Output the [X, Y] coordinate of the center of the cell containing the given text.  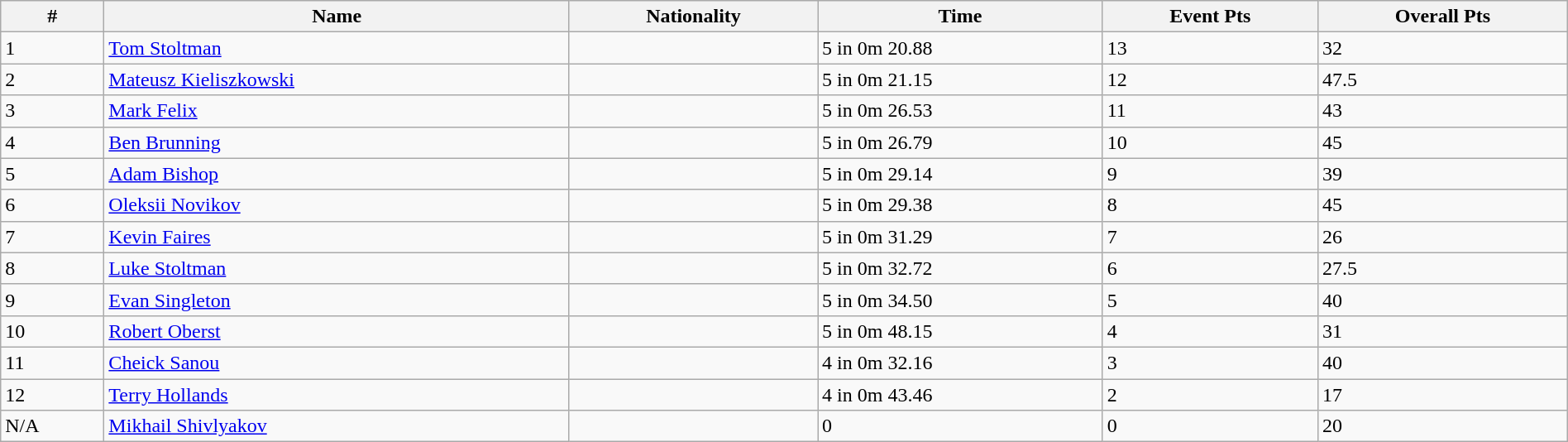
Cheick Sanou [337, 363]
5 in 0m 20.88 [961, 48]
13 [1210, 48]
Event Pts [1210, 17]
5 in 0m 31.29 [961, 237]
20 [1443, 426]
47.5 [1443, 79]
5 in 0m 26.53 [961, 111]
Evan Singleton [337, 300]
Robert Oberst [337, 331]
32 [1443, 48]
Mark Felix [337, 111]
Name [337, 17]
5 in 0m 32.72 [961, 268]
27.5 [1443, 268]
5 in 0m 29.14 [961, 174]
5 in 0m 29.38 [961, 205]
Mikhail Shivlyakov [337, 426]
5 in 0m 34.50 [961, 300]
Overall Pts [1443, 17]
Luke Stoltman [337, 268]
4 in 0m 32.16 [961, 363]
5 in 0m 21.15 [961, 79]
Kevin Faires [337, 237]
1 [53, 48]
5 in 0m 48.15 [961, 331]
39 [1443, 174]
# [53, 17]
Tom Stoltman [337, 48]
N/A [53, 426]
Nationality [693, 17]
4 in 0m 43.46 [961, 395]
Oleksii Novikov [337, 205]
17 [1443, 395]
Adam Bishop [337, 174]
Ben Brunning [337, 142]
Terry Hollands [337, 395]
31 [1443, 331]
Time [961, 17]
26 [1443, 237]
43 [1443, 111]
Mateusz Kieliszkowski [337, 79]
5 in 0m 26.79 [961, 142]
